Pinpoint the cell where the given text exists, returning its (X, Y) midpoint coordinate. 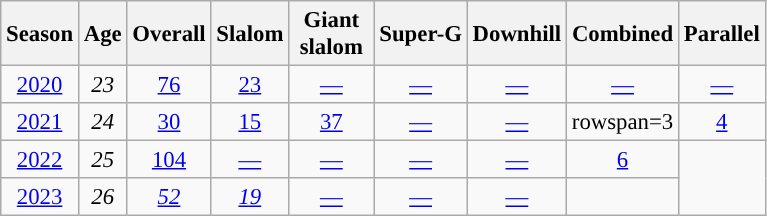
Parallel (722, 34)
15 (250, 122)
26 (102, 197)
37 (332, 122)
19 (250, 197)
2020 (40, 85)
Season (40, 34)
Age (102, 34)
Giant slalom (332, 34)
30 (169, 122)
2023 (40, 197)
25 (102, 160)
Downhill (516, 34)
6 (623, 160)
Super-G (420, 34)
Overall (169, 34)
76 (169, 85)
2022 (40, 160)
104 (169, 160)
4 (722, 122)
Combined (623, 34)
Slalom (250, 34)
2021 (40, 122)
52 (169, 197)
24 (102, 122)
rowspan=3 (623, 122)
